Return the [x, y] coordinate for the center point of the cell that contains the specified text.  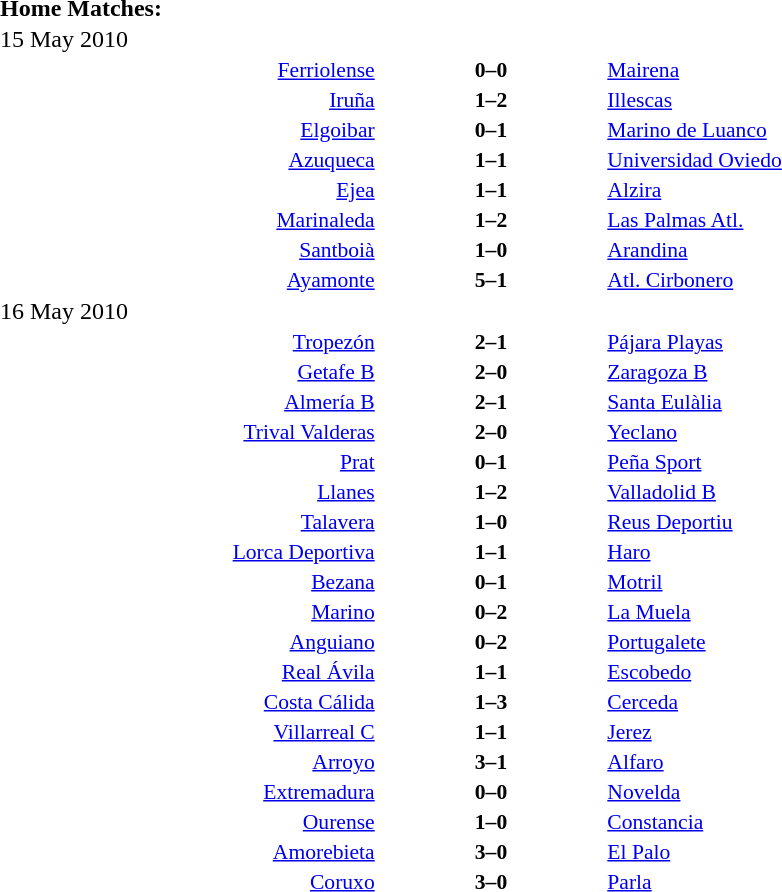
3–0 [492, 852]
3–1 [492, 762]
5–1 [492, 280]
1–3 [492, 702]
